Detect which cell encompasses the target text, then output its [X, Y] center coordinate. 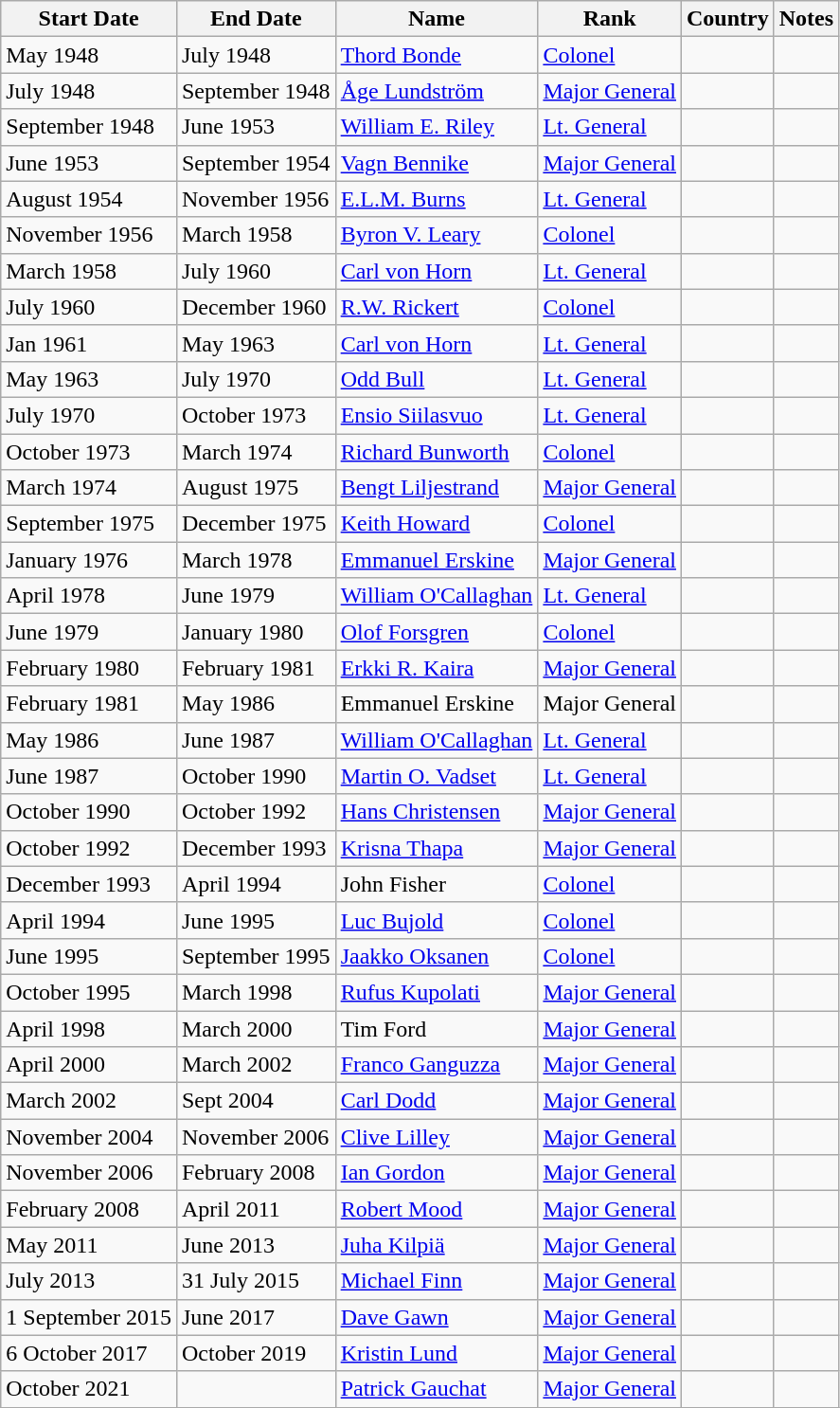
Franco Ganguzza [437, 1065]
Robert Mood [437, 1209]
Start Date [89, 19]
May 1948 [89, 55]
Jaakko Oksanen [437, 956]
January 1976 [89, 560]
Krisna Thapa [437, 848]
September 1975 [89, 524]
October 2019 [256, 1353]
E.L.M. Burns [437, 199]
August 1954 [89, 199]
Notes [806, 19]
Tim Ford [437, 1028]
William E. Riley [437, 127]
Country [728, 19]
Keith Howard [437, 524]
R.W. Rickert [437, 307]
1 September 2015 [89, 1317]
Olof Forsgren [437, 632]
Byron V. Leary [437, 235]
Name [437, 19]
Richard Bunworth [437, 452]
July 2013 [89, 1281]
John Fisher [437, 884]
Martin O. Vadset [437, 776]
June 2013 [256, 1245]
Sept 2004 [256, 1101]
Vagn Bennike [437, 163]
March 2000 [256, 1028]
February 1980 [89, 668]
March 1978 [256, 560]
December 1960 [256, 307]
October 1995 [89, 992]
November 2004 [89, 1137]
Erkki R. Kaira [437, 668]
Rufus Kupolati [437, 992]
Luc Bujold [437, 920]
Bengt Liljestrand [437, 488]
April 2000 [89, 1065]
End Date [256, 19]
Jan 1961 [89, 343]
October 2021 [89, 1389]
Patrick Gauchat [437, 1389]
Åge Lundström [437, 91]
6 October 2017 [89, 1353]
Juha Kilpiä [437, 1245]
September 1995 [256, 956]
December 1975 [256, 524]
Carl Dodd [437, 1101]
March 1998 [256, 992]
Kristin Lund [437, 1353]
April 1998 [89, 1028]
June 2017 [256, 1317]
Dave Gawn [437, 1317]
Odd Bull [437, 379]
Thord Bonde [437, 55]
April 1978 [89, 596]
Ensio Siilasvuo [437, 415]
September 1954 [256, 163]
Clive Lilley [437, 1137]
August 1975 [256, 488]
Ian Gordon [437, 1173]
Hans Christensen [437, 812]
May 2011 [89, 1245]
April 2011 [256, 1209]
31 July 2015 [256, 1281]
Michael Finn [437, 1281]
January 1980 [256, 632]
Rank [610, 19]
